For the text-containing cell, return its midpoint in (X, Y) coordinate format. 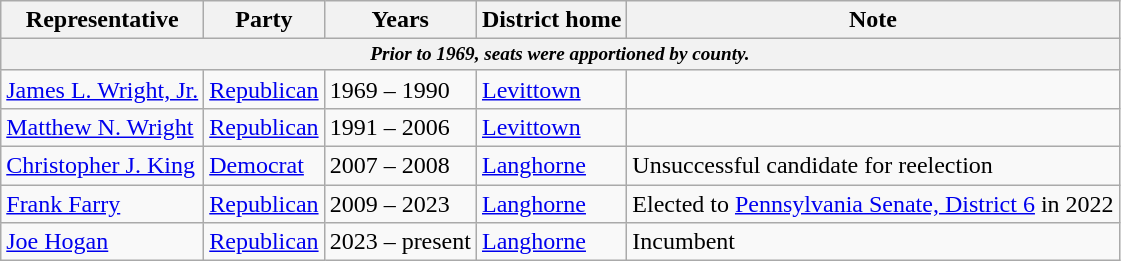
Representative (102, 20)
1991 – 2006 (400, 128)
Incumbent (873, 242)
Christopher J. King (102, 166)
2023 – present (400, 242)
Unsuccessful candidate for reelection (873, 166)
James L. Wright, Jr. (102, 89)
Prior to 1969, seats were apportioned by county. (560, 55)
2009 – 2023 (400, 204)
Frank Farry (102, 204)
Elected to Pennsylvania Senate, District 6 in 2022 (873, 204)
Party (264, 20)
District home (551, 20)
Democrat (264, 166)
Matthew N. Wright (102, 128)
Joe Hogan (102, 242)
Note (873, 20)
2007 – 2008 (400, 166)
Years (400, 20)
1969 – 1990 (400, 89)
